Return the (X, Y) coordinate for the center point of the cell that contains the specified text.  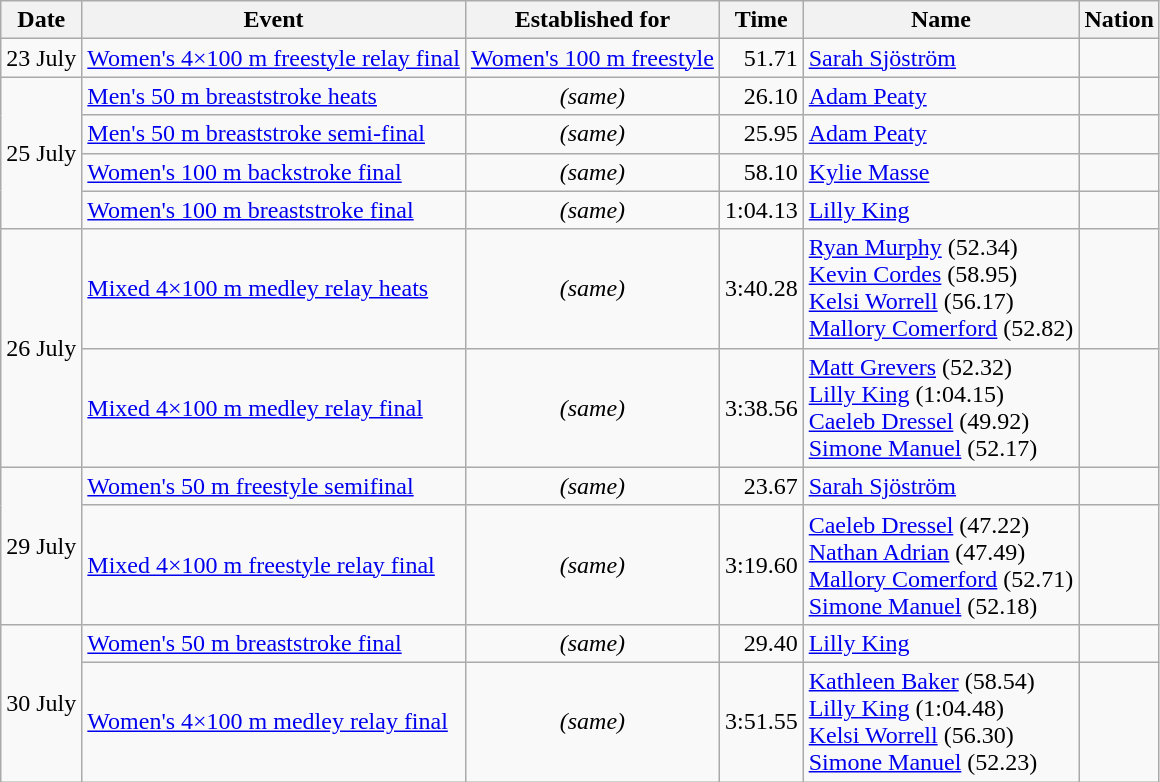
Men's 50 m breaststroke heats (274, 96)
51.71 (761, 58)
1:04.13 (761, 210)
26.10 (761, 96)
29.40 (761, 643)
Women's 4×100 m medley relay final (274, 722)
Women's 4×100 m freestyle relay final (274, 58)
Time (761, 20)
Nation (1119, 20)
Women's 100 m backstroke final (274, 172)
Ryan Murphy (52.34)Kevin Cordes (58.95)Kelsi Worrell (56.17)Mallory Comerford (52.82) (941, 288)
Kylie Masse (941, 172)
23 July (42, 58)
Women's 50 m breaststroke final (274, 643)
3:40.28 (761, 288)
3:19.60 (761, 564)
23.67 (761, 486)
Established for (592, 20)
29 July (42, 546)
Event (274, 20)
25.95 (761, 134)
26 July (42, 348)
25 July (42, 153)
30 July (42, 702)
Name (941, 20)
Date (42, 20)
58.10 (761, 172)
3:51.55 (761, 722)
Mixed 4×100 m medley relay heats (274, 288)
Men's 50 m breaststroke semi-final (274, 134)
Mixed 4×100 m freestyle relay final (274, 564)
Women's 100 m breaststroke final (274, 210)
Caeleb Dressel (47.22)Nathan Adrian (47.49)Mallory Comerford (52.71)Simone Manuel (52.18) (941, 564)
Women's 50 m freestyle semifinal (274, 486)
Kathleen Baker (58.54)Lilly King (1:04.48)Kelsi Worrell (56.30)Simone Manuel (52.23) (941, 722)
Mixed 4×100 m medley relay final (274, 408)
Women's 100 m freestyle (592, 58)
Matt Grevers (52.32)Lilly King (1:04.15)Caeleb Dressel (49.92)Simone Manuel (52.17) (941, 408)
3:38.56 (761, 408)
